Identify which cell holds the provided text, then report its [x, y] central coordinate. 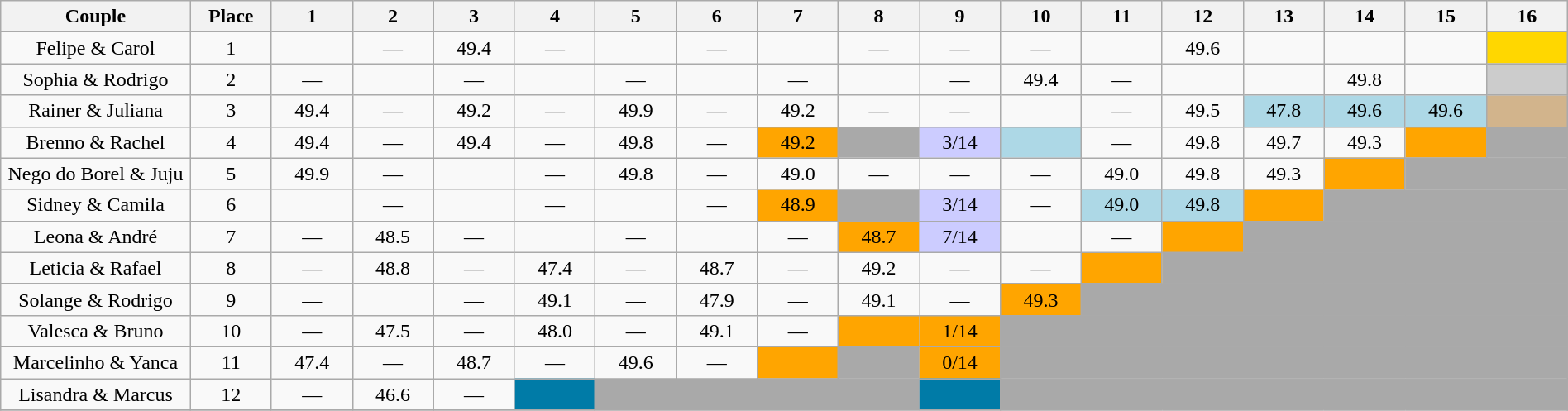
Sidney & Camila [96, 205]
Place [231, 17]
48.9 [798, 205]
Marcelinho & Yanca [96, 362]
Nego do Borel & Juju [96, 174]
Rainer & Juliana [96, 111]
Solange & Rodrigo [96, 299]
14 [1365, 17]
Brenno & Rachel [96, 142]
Sophia & Rodrigo [96, 79]
16 [1527, 17]
15 [1446, 17]
1/14 [960, 331]
Felipe & Carol [96, 48]
48.8 [393, 268]
47.9 [717, 299]
Leona & André [96, 237]
48.5 [393, 237]
Valesca & Bruno [96, 331]
46.6 [393, 394]
13 [1284, 17]
7/14 [960, 237]
Lisandra & Marcus [96, 394]
0/14 [960, 362]
49.5 [1202, 111]
48.0 [555, 331]
49.7 [1284, 142]
Leticia & Rafael [96, 268]
Couple [96, 17]
47.5 [393, 331]
47.8 [1284, 111]
